Capture the cell that displays the provided text and extract its (X, Y) central coordinate. 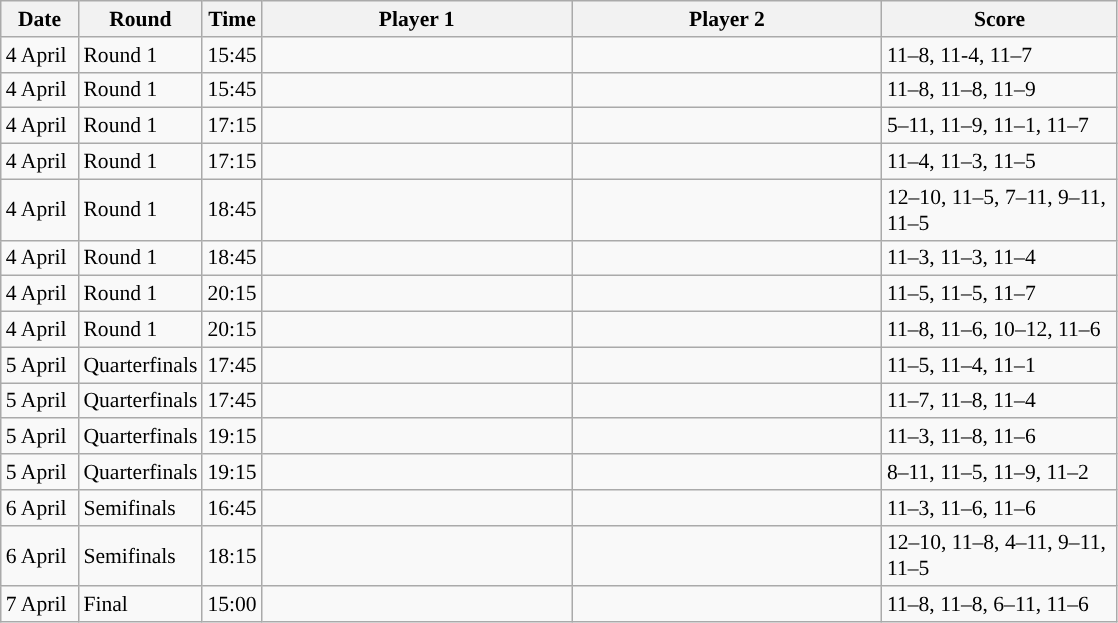
7 April (40, 605)
11–7, 11–8, 11–4 (1000, 401)
Player 2 (727, 19)
11–5, 11–5, 11–7 (1000, 294)
12–10, 11–5, 7–11, 9–11, 11–5 (1000, 210)
11–5, 11–4, 11–1 (1000, 365)
11–3, 11–6, 11–6 (1000, 508)
11–3, 11–3, 11–4 (1000, 258)
11–8, 11–8, 6–11, 11–6 (1000, 605)
15:00 (232, 605)
8–11, 11–5, 11–9, 11–2 (1000, 472)
11–3, 11–8, 11–6 (1000, 437)
5–11, 11–9, 11–1, 11–7 (1000, 126)
Round (140, 19)
16:45 (232, 508)
Time (232, 19)
Final (140, 605)
Score (1000, 19)
11–8, 11–8, 11–9 (1000, 90)
11–4, 11–3, 11–5 (1000, 162)
11–8, 11-4, 11–7 (1000, 55)
12–10, 11–8, 4–11, 9–11, 11–5 (1000, 556)
Player 1 (417, 19)
11–8, 11–6, 10–12, 11–6 (1000, 330)
Date (40, 19)
18:15 (232, 556)
